Identify which cell holds the provided text, then report its [X, Y] central coordinate. 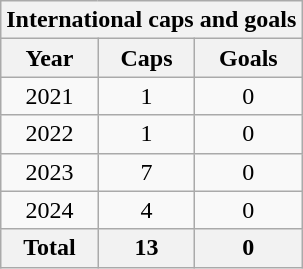
2021 [50, 96]
Year [50, 58]
13 [146, 248]
Goals [248, 58]
International caps and goals [152, 20]
2024 [50, 210]
Total [50, 248]
2023 [50, 172]
4 [146, 210]
7 [146, 172]
2022 [50, 134]
Caps [146, 58]
